Provide the (x, y) coordinate of the cell's center where the given text is located.  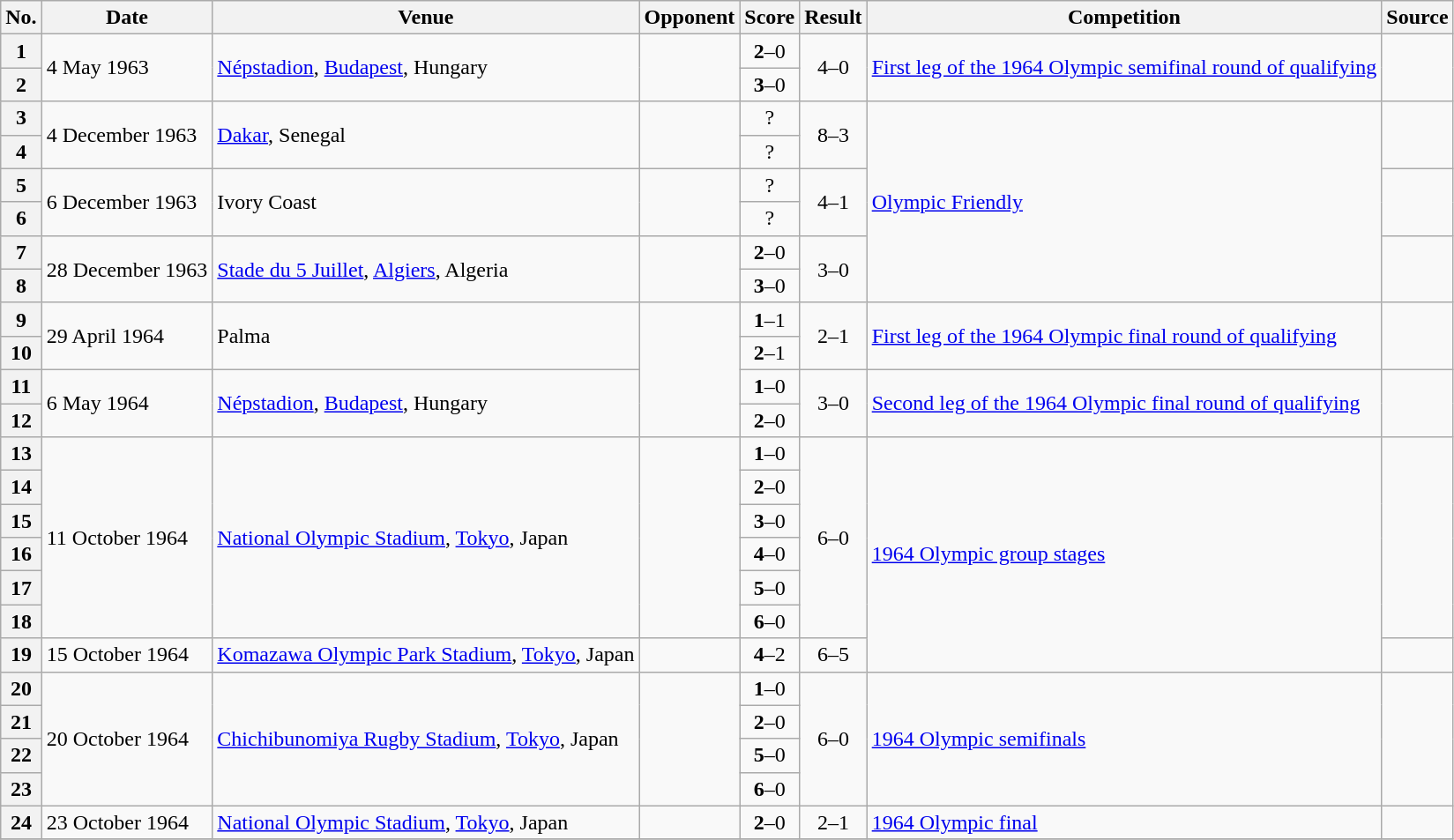
8 (21, 286)
24 (21, 822)
Palma (426, 336)
Source (1418, 18)
Venue (426, 18)
7 (21, 252)
20 October 1964 (127, 739)
First leg of the 1964 Olympic final round of qualifying (1124, 336)
21 (21, 722)
17 (21, 588)
11 October 1964 (127, 538)
1964 Olympic final (1124, 822)
Komazawa Olympic Park Stadium, Tokyo, Japan (426, 655)
Date (127, 18)
20 (21, 688)
23 October 1964 (127, 822)
No. (21, 18)
8–3 (833, 135)
1 (21, 51)
6 May 1964 (127, 403)
22 (21, 755)
Dakar, Senegal (426, 135)
Stade du 5 Juillet, Algiers, Algeria (426, 269)
12 (21, 420)
5 (21, 185)
9 (21, 319)
19 (21, 655)
Second leg of the 1964 Olympic final round of qualifying (1124, 403)
Opponent (690, 18)
15 October 1964 (127, 655)
10 (21, 353)
13 (21, 454)
1–1 (770, 319)
6 December 1963 (127, 202)
1964 Olympic semifinals (1124, 739)
4 December 1963 (127, 135)
23 (21, 789)
4 (21, 152)
6–5 (833, 655)
4–1 (833, 202)
6 (21, 219)
3 (21, 118)
1964 Olympic group stages (1124, 554)
Olympic Friendly (1124, 202)
15 (21, 521)
Score (770, 18)
Ivory Coast (426, 202)
2 (21, 85)
4–2 (770, 655)
First leg of the 1964 Olympic semifinal round of qualifying (1124, 68)
29 April 1964 (127, 336)
18 (21, 621)
Chichibunomiya Rugby Stadium, Tokyo, Japan (426, 739)
28 December 1963 (127, 269)
Result (833, 18)
Competition (1124, 18)
11 (21, 386)
4 May 1963 (127, 68)
16 (21, 554)
14 (21, 487)
